Find where the given text appears and provide that cell's center as [x, y] coordinate. 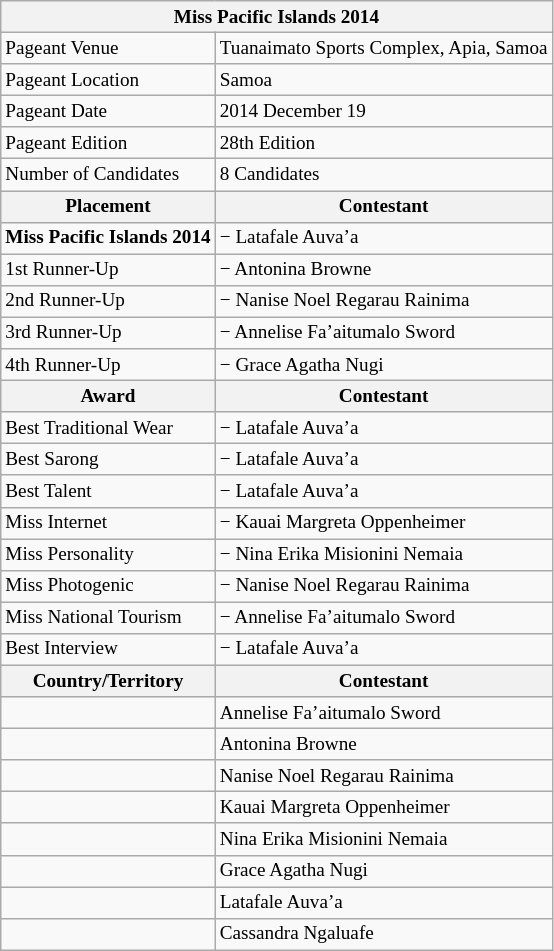
Tuanaimato Sports Complex, Apia, Samoa [384, 48]
3rd Runner-Up [108, 333]
Country/Territory [108, 681]
2014 December 19 [384, 111]
− Nina Erika Misionini Nemaia [384, 554]
Best Talent [108, 491]
Miss Internet [108, 523]
1st Runner-Up [108, 270]
Latafale Auva’a [384, 902]
Nanise Noel Regarau Rainima [384, 776]
Miss Personality [108, 554]
4th Runner-Up [108, 365]
Cassandra Ngaluafe [384, 934]
Best Interview [108, 649]
Award [108, 396]
2nd Runner-Up [108, 301]
Grace Agatha Nugi [384, 871]
Best Sarong [108, 460]
− Kauai Margreta Oppenheimer [384, 523]
− Grace Agatha Nugi [384, 365]
− Antonina Browne [384, 270]
Kauai Margreta Oppenheimer [384, 808]
Miss National Tourism [108, 618]
8 Candidates [384, 175]
Pageant Edition [108, 143]
Samoa [384, 80]
Pageant Venue [108, 48]
Pageant Date [108, 111]
Miss Photogenic [108, 586]
Annelise Fa’aitumalo Sword [384, 713]
Antonina Browne [384, 744]
Pageant Location [108, 80]
Best Traditional Wear [108, 428]
Number of Candidates [108, 175]
Placement [108, 206]
Nina Erika Misionini Nemaia [384, 839]
28th Edition [384, 143]
